For the text-containing cell, return its midpoint in [x, y] coordinate format. 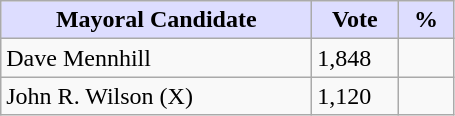
John R. Wilson (X) [156, 96]
1,120 [355, 96]
Dave Mennhill [156, 58]
% [426, 20]
Mayoral Candidate [156, 20]
Vote [355, 20]
1,848 [355, 58]
